Scan for the cell matching the given text and deliver its [x, y] coordinate at center. 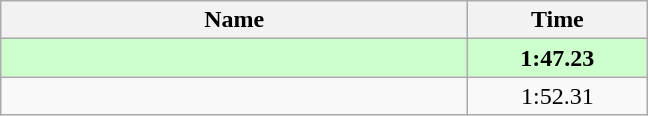
Name [234, 20]
1:47.23 [558, 58]
1:52.31 [558, 96]
Time [558, 20]
